Find where the given text appears and provide that cell's center as [x, y] coordinate. 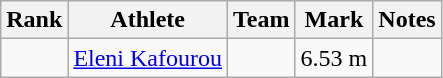
Rank [34, 20]
Team [262, 20]
6.53 m [334, 58]
Mark [334, 20]
Eleni Kafourou [148, 58]
Athlete [148, 20]
Notes [407, 20]
